Find where the given text appears and provide that cell's center as (x, y) coordinate. 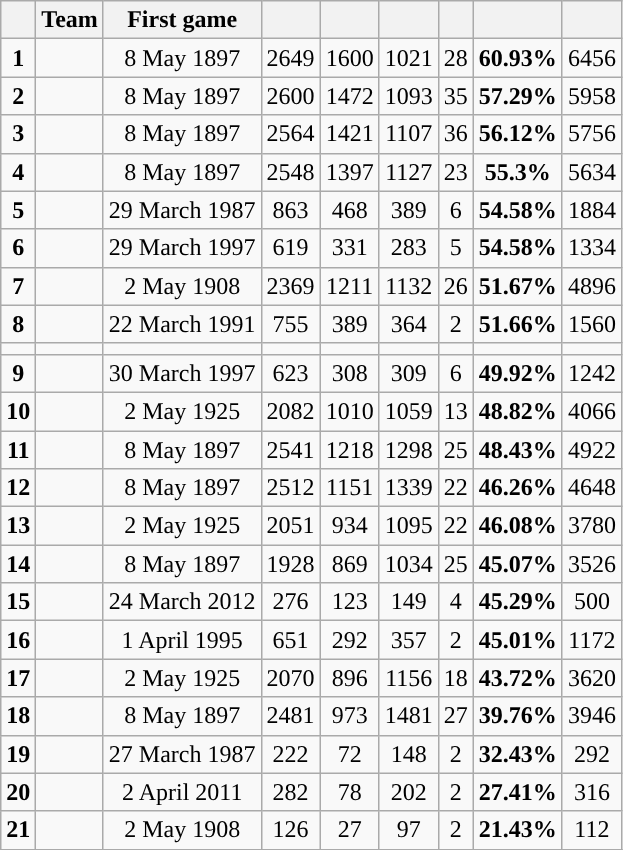
55.3% (518, 172)
3946 (592, 716)
10 (18, 411)
45.29% (518, 602)
26 (456, 286)
316 (592, 792)
57.29% (518, 96)
1172 (592, 640)
4066 (592, 411)
468 (350, 210)
2600 (290, 96)
934 (350, 526)
896 (350, 678)
1156 (408, 678)
1560 (592, 324)
17 (18, 678)
11 (18, 449)
22 March 1991 (182, 324)
72 (350, 754)
331 (350, 248)
148 (408, 754)
973 (350, 716)
755 (290, 324)
3 (18, 134)
2541 (290, 449)
51.66% (518, 324)
8 (18, 324)
Team (70, 20)
45.07% (518, 564)
7 (18, 286)
2548 (290, 172)
46.08% (518, 526)
2564 (290, 134)
5958 (592, 96)
1021 (408, 58)
222 (290, 754)
623 (290, 373)
500 (592, 602)
56.12% (518, 134)
1242 (592, 373)
28 (456, 58)
869 (350, 564)
29 March 1997 (182, 248)
364 (408, 324)
2070 (290, 678)
309 (408, 373)
2 April 2011 (182, 792)
357 (408, 640)
97 (408, 830)
23 (456, 172)
24 March 2012 (182, 602)
48.82% (518, 411)
863 (290, 210)
27 March 1987 (182, 754)
2649 (290, 58)
60.93% (518, 58)
4648 (592, 488)
21 (18, 830)
51.67% (518, 286)
1397 (350, 172)
1600 (350, 58)
14 (18, 564)
1034 (408, 564)
2051 (290, 526)
619 (290, 248)
46.26% (518, 488)
1010 (350, 411)
29 March 1987 (182, 210)
1059 (408, 411)
1218 (350, 449)
5756 (592, 134)
78 (350, 792)
149 (408, 602)
1884 (592, 210)
1107 (408, 134)
27.41% (518, 792)
3780 (592, 526)
39.76% (518, 716)
15 (18, 602)
43.72% (518, 678)
308 (350, 373)
4922 (592, 449)
651 (290, 640)
123 (350, 602)
12 (18, 488)
19 (18, 754)
1472 (350, 96)
First game (182, 20)
283 (408, 248)
2512 (290, 488)
1421 (350, 134)
1095 (408, 526)
6456 (592, 58)
48.43% (518, 449)
1481 (408, 716)
112 (592, 830)
1127 (408, 172)
1 (18, 58)
4896 (592, 286)
1928 (290, 564)
2369 (290, 286)
3526 (592, 564)
2082 (290, 411)
202 (408, 792)
9 (18, 373)
1339 (408, 488)
1211 (350, 286)
2481 (290, 716)
126 (290, 830)
21.43% (518, 830)
30 March 1997 (182, 373)
1298 (408, 449)
282 (290, 792)
276 (290, 602)
49.92% (518, 373)
3620 (592, 678)
32.43% (518, 754)
35 (456, 96)
36 (456, 134)
16 (18, 640)
1132 (408, 286)
1093 (408, 96)
5634 (592, 172)
45.01% (518, 640)
20 (18, 792)
1334 (592, 248)
1 April 1995 (182, 640)
1151 (350, 488)
